Pinpoint the cell where the given text exists, returning its [X, Y] midpoint coordinate. 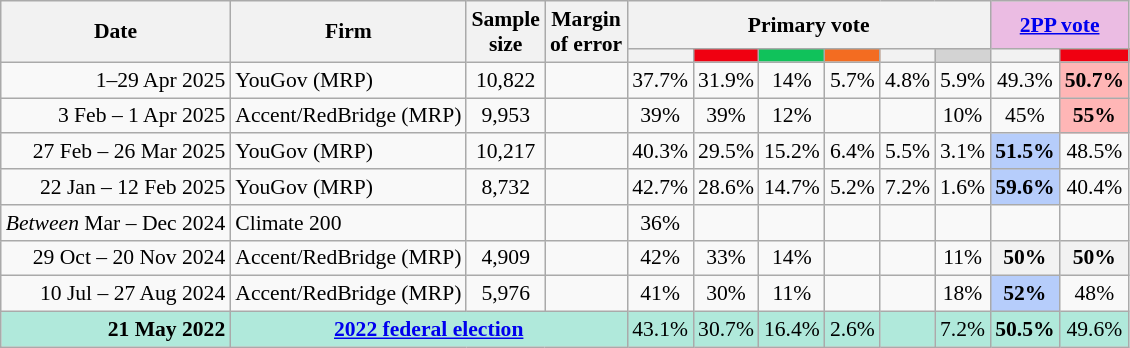
9,953 [505, 116]
42.7% [660, 187]
29.5% [726, 152]
36% [660, 223]
15.2% [792, 152]
3.1% [962, 152]
Primary vote [808, 25]
5.7% [852, 80]
50.7% [1094, 80]
5,976 [505, 294]
1.6% [962, 187]
10% [962, 116]
6.4% [852, 152]
1–29 Apr 2025 [116, 80]
Between Mar – Dec 2024 [116, 223]
4.8% [908, 80]
29 Oct – 20 Nov 2024 [116, 258]
Marginof error [586, 32]
5.2% [852, 187]
40.4% [1094, 187]
49.6% [1094, 330]
8,732 [505, 187]
12% [792, 116]
5.9% [962, 80]
48.5% [1094, 152]
31.9% [726, 80]
27 Feb – 26 Mar 2025 [116, 152]
59.6% [1024, 187]
2.6% [852, 330]
48% [1094, 294]
4,909 [505, 258]
55% [1094, 116]
Climate 200 [348, 223]
41% [660, 294]
16.4% [792, 330]
45% [1024, 116]
30% [726, 294]
50.5% [1024, 330]
43.1% [660, 330]
49.3% [1024, 80]
51.5% [1024, 152]
52% [1024, 294]
2022 federal election [428, 330]
37.7% [660, 80]
42% [660, 258]
21 May 2022 [116, 330]
33% [726, 258]
30.7% [726, 330]
Samplesize [505, 32]
10 Jul – 27 Aug 2024 [116, 294]
10,822 [505, 80]
2PP vote [1060, 25]
10,217 [505, 152]
40.3% [660, 152]
14.7% [792, 187]
5.5% [908, 152]
28.6% [726, 187]
3 Feb – 1 Apr 2025 [116, 116]
Date [116, 32]
Firm [348, 32]
22 Jan – 12 Feb 2025 [116, 187]
18% [962, 294]
